Search for the cell housing the specified text and yield its (x, y) center coordinate. 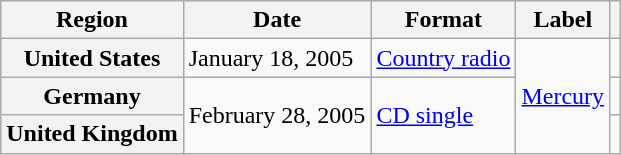
Date (277, 20)
United Kingdom (92, 134)
Country radio (444, 58)
Format (444, 20)
Label (563, 20)
CD single (444, 115)
Mercury (563, 96)
United States (92, 58)
January 18, 2005 (277, 58)
February 28, 2005 (277, 115)
Region (92, 20)
Germany (92, 96)
